Determine the [x, y] coordinate at the center of the cell enclosing the given text.  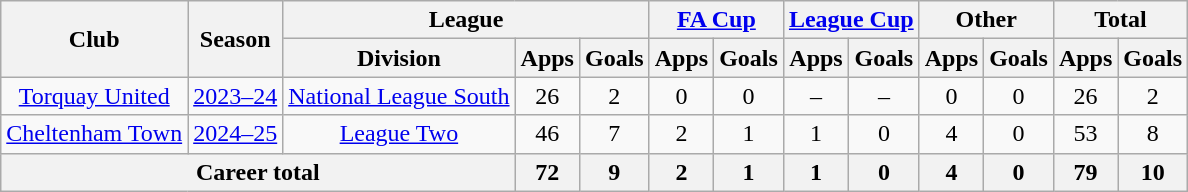
FA Cup [716, 20]
2024–25 [236, 134]
National League South [399, 96]
Season [236, 39]
League [466, 20]
Club [94, 39]
9 [614, 172]
79 [1085, 172]
10 [1153, 172]
53 [1085, 134]
Torquay United [94, 96]
Division [399, 58]
2023–24 [236, 96]
Career total [258, 172]
46 [547, 134]
Cheltenham Town [94, 134]
72 [547, 172]
8 [1153, 134]
League Cup [851, 20]
Other [986, 20]
7 [614, 134]
League Two [399, 134]
Total [1120, 20]
